From the cell containing the given text, extract its center point as [X, Y] coordinate. 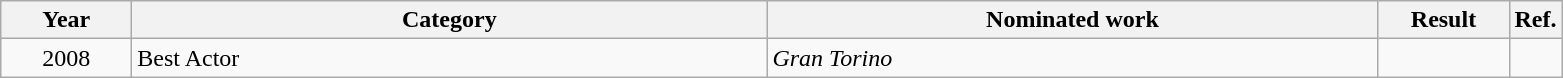
Ref. [1536, 20]
Best Actor [450, 58]
Gran Torino [1072, 58]
2008 [66, 58]
Result [1444, 20]
Category [450, 20]
Nominated work [1072, 20]
Year [66, 20]
